Return (x, y) of the center of cell containing provided text 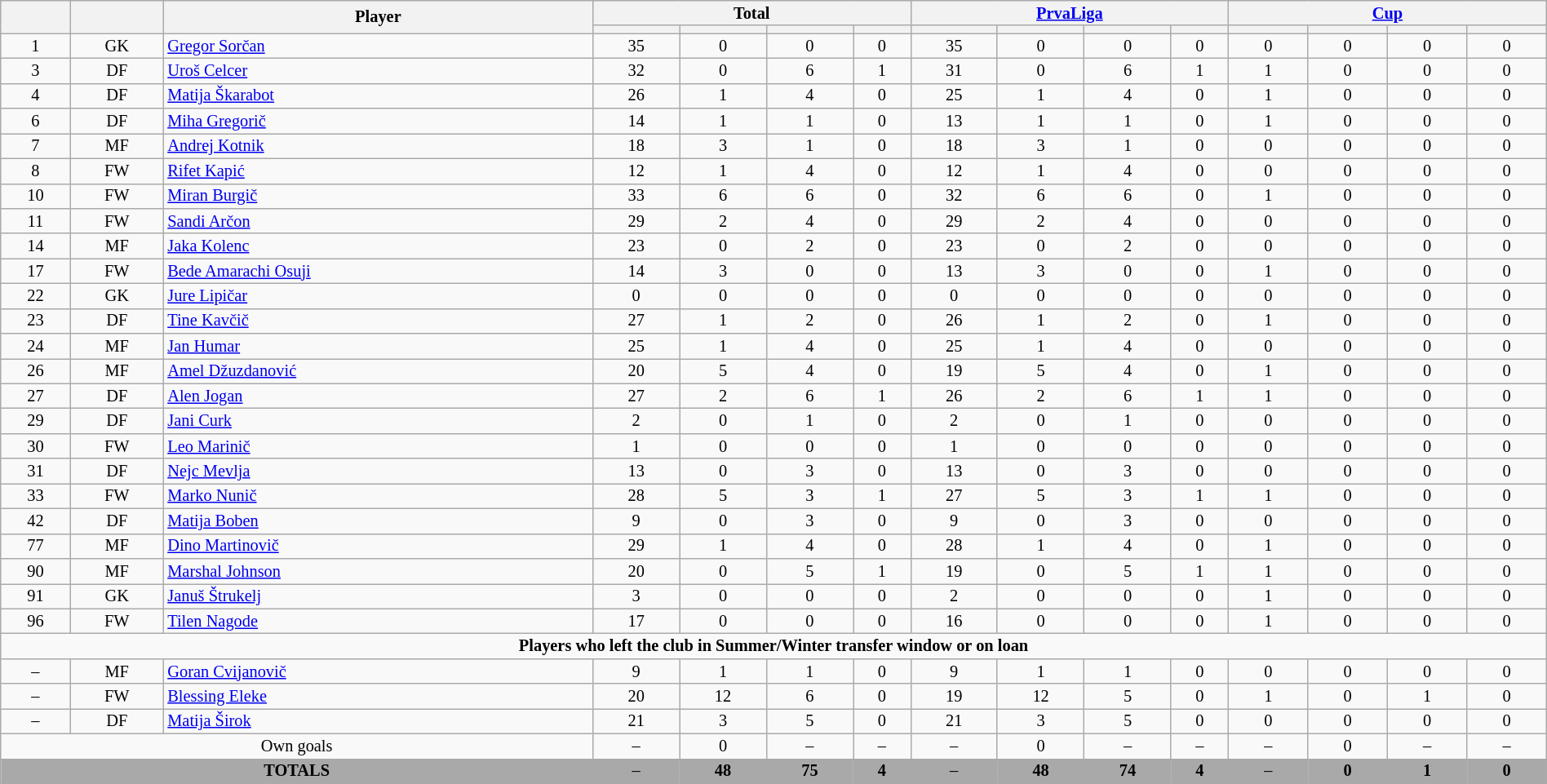
Own goals (297, 746)
Nejc Mevlja (378, 472)
16 (954, 622)
8 (36, 171)
TOTALS (297, 772)
91 (36, 596)
Alen Jogan (378, 396)
Matija Boben (378, 520)
90 (36, 571)
Jan Humar (378, 346)
75 (809, 772)
Leo Marinič (378, 445)
11 (36, 220)
Bede Amarachi Osuji (378, 271)
7 (36, 145)
22 (36, 295)
PrvaLiga (1070, 13)
Matija Škarabot (378, 96)
10 (36, 196)
Marko Nunič (378, 496)
Januš Štrukelj (378, 596)
Sandi Arčon (378, 220)
Tine Kavčič (378, 321)
Matija Širok (378, 721)
30 (36, 445)
Cup (1388, 13)
Marshal Johnson (378, 571)
Players who left the club in Summer/Winter transfer window or on loan (773, 646)
74 (1128, 772)
Player (378, 16)
42 (36, 520)
Jaka Kolenc (378, 246)
Jani Curk (378, 421)
Dino Martinovič (378, 547)
Uroš Celcer (378, 70)
Total (751, 13)
77 (36, 547)
Miran Burgič (378, 196)
Miha Gregorič (378, 121)
Blessing Eleke (378, 697)
Gregor Sorčan (378, 46)
Goran Cvijanovič (378, 671)
24 (36, 346)
96 (36, 622)
Tilen Nagode (378, 622)
Rifet Kapić (378, 171)
Andrej Kotnik (378, 145)
Amel Džuzdanović (378, 370)
Jure Lipičar (378, 295)
